Capture the cell that displays the provided text and extract its [x, y] central coordinate. 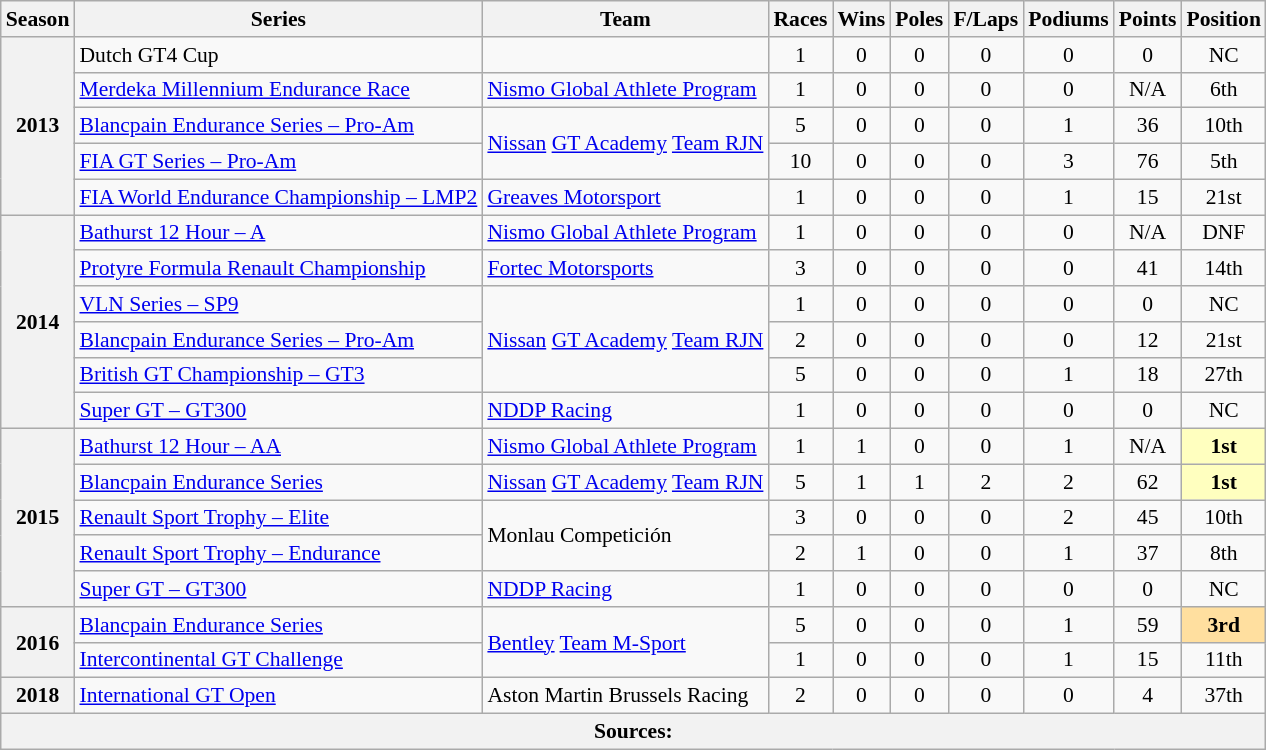
10 [800, 162]
5th [1223, 162]
62 [1148, 482]
41 [1148, 269]
14th [1223, 269]
12 [1148, 340]
11th [1223, 660]
2015 [38, 518]
Poles [919, 19]
Points [1148, 19]
45 [1148, 518]
VLN Series – SP9 [278, 304]
FIA GT Series – Pro-Am [278, 162]
37 [1148, 554]
2016 [38, 642]
Bathurst 12 Hour – AA [278, 447]
Greaves Motorsport [625, 197]
3rd [1223, 625]
2018 [38, 696]
Merdeka Millennium Endurance Race [278, 90]
FIA World Endurance Championship – LMP2 [278, 197]
F/Laps [986, 19]
Monlau Competición [625, 536]
Aston Martin Brussels Racing [625, 696]
Renault Sport Trophy – Elite [278, 518]
6th [1223, 90]
Position [1223, 19]
36 [1148, 126]
2013 [38, 126]
Series [278, 19]
59 [1148, 625]
DNF [1223, 233]
Protyre Formula Renault Championship [278, 269]
Season [38, 19]
British GT Championship – GT3 [278, 375]
2014 [38, 322]
Wins [862, 19]
Sources: [634, 732]
Podiums [1068, 19]
76 [1148, 162]
8th [1223, 554]
International GT Open [278, 696]
Races [800, 19]
Intercontinental GT Challenge [278, 660]
Team [625, 19]
Bathurst 12 Hour – A [278, 233]
Fortec Motorsports [625, 269]
Renault Sport Trophy – Endurance [278, 554]
37th [1223, 696]
Dutch GT4 Cup [278, 55]
27th [1223, 375]
Bentley Team M-Sport [625, 642]
18 [1148, 375]
4 [1148, 696]
